From the cell containing the given text, extract its center point as (X, Y) coordinate. 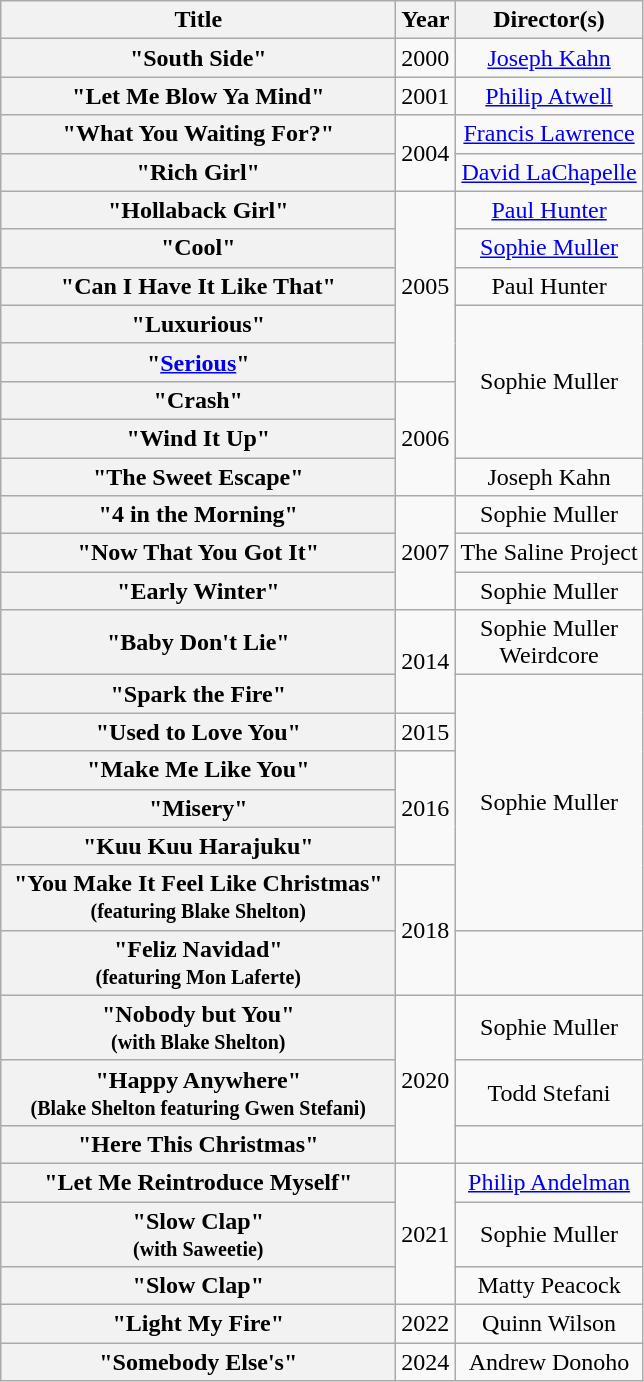
"Feliz Navidad"(featuring Mon Laferte) (198, 962)
"Baby Don't Lie" (198, 642)
Title (198, 20)
"Let Me Reintroduce Myself" (198, 1182)
2018 (426, 930)
The Saline Project (549, 553)
"South Side" (198, 58)
2014 (426, 662)
David LaChapelle (549, 172)
"Crash" (198, 400)
"Cool" (198, 248)
"Can I Have It Like That" (198, 286)
2007 (426, 553)
Sophie MullerWeirdcore (549, 642)
2021 (426, 1234)
"Serious" (198, 362)
"4 in the Morning" (198, 515)
Philip Andelman (549, 1182)
"Slow Clap"(with Saweetie) (198, 1234)
2004 (426, 153)
"Wind It Up" (198, 438)
2016 (426, 808)
"Kuu Kuu Harajuku" (198, 846)
2001 (426, 96)
2024 (426, 1362)
2000 (426, 58)
2022 (426, 1324)
2005 (426, 286)
2006 (426, 438)
"The Sweet Escape" (198, 477)
"Misery" (198, 808)
"Here This Christmas" (198, 1144)
Director(s) (549, 20)
"Happy Anywhere"(Blake Shelton featuring Gwen Stefani) (198, 1092)
"Make Me Like You" (198, 770)
Andrew Donoho (549, 1362)
Francis Lawrence (549, 134)
"Rich Girl" (198, 172)
"Nobody but You"(with Blake Shelton) (198, 1028)
"You Make It Feel Like Christmas"(featuring Blake Shelton) (198, 898)
Quinn Wilson (549, 1324)
"Used to Love You" (198, 732)
"Let Me Blow Ya Mind" (198, 96)
"Slow Clap" (198, 1286)
"Luxurious" (198, 324)
2020 (426, 1079)
Todd Stefani (549, 1092)
Matty Peacock (549, 1286)
Philip Atwell (549, 96)
2015 (426, 732)
"Now That You Got It" (198, 553)
Year (426, 20)
"Spark the Fire" (198, 694)
"Somebody Else's" (198, 1362)
"What You Waiting For?" (198, 134)
"Early Winter" (198, 591)
"Hollaback Girl" (198, 210)
"Light My Fire" (198, 1324)
